Provide the (x, y) coordinate of the cell's center where the given text is located.  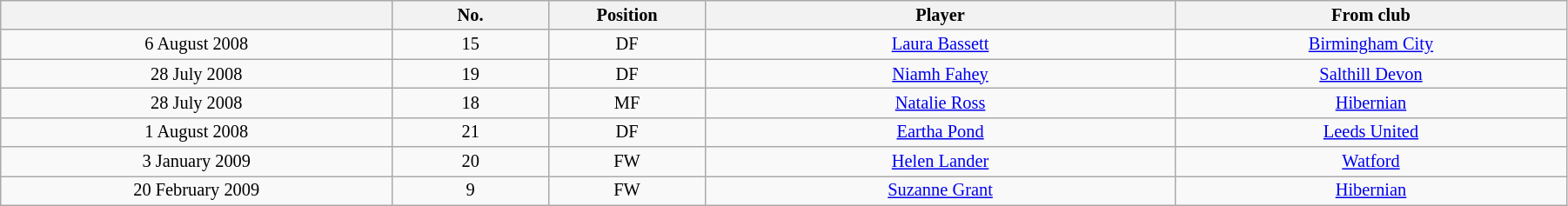
20 February 2009 (197, 190)
Position (627, 15)
Watford (1371, 162)
From club (1371, 15)
3 January 2009 (197, 162)
6 August 2008 (197, 44)
Natalie Ross (941, 103)
MF (627, 103)
1 August 2008 (197, 132)
Helen Lander (941, 162)
No. (471, 15)
Eartha Pond (941, 132)
Birmingham City (1371, 44)
20 (471, 162)
Player (941, 15)
9 (471, 190)
18 (471, 103)
19 (471, 74)
Suzanne Grant (941, 190)
Laura Bassett (941, 44)
21 (471, 132)
Niamh Fahey (941, 74)
Salthill Devon (1371, 74)
Leeds United (1371, 132)
15 (471, 44)
